Capture the cell that displays the provided text and extract its (x, y) central coordinate. 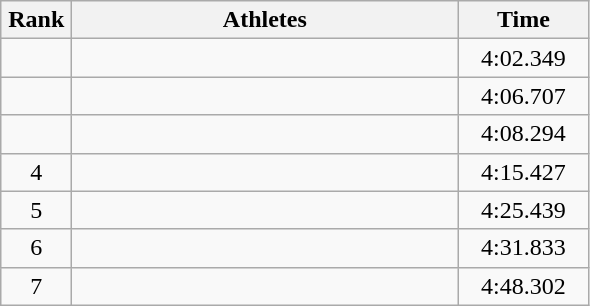
4:06.707 (524, 96)
4:15.427 (524, 172)
7 (36, 286)
4:08.294 (524, 134)
6 (36, 248)
Rank (36, 20)
Time (524, 20)
Athletes (265, 20)
4:02.349 (524, 58)
4:31.833 (524, 248)
4:25.439 (524, 210)
5 (36, 210)
4:48.302 (524, 286)
4 (36, 172)
